Capture the cell that displays the provided text and extract its (X, Y) central coordinate. 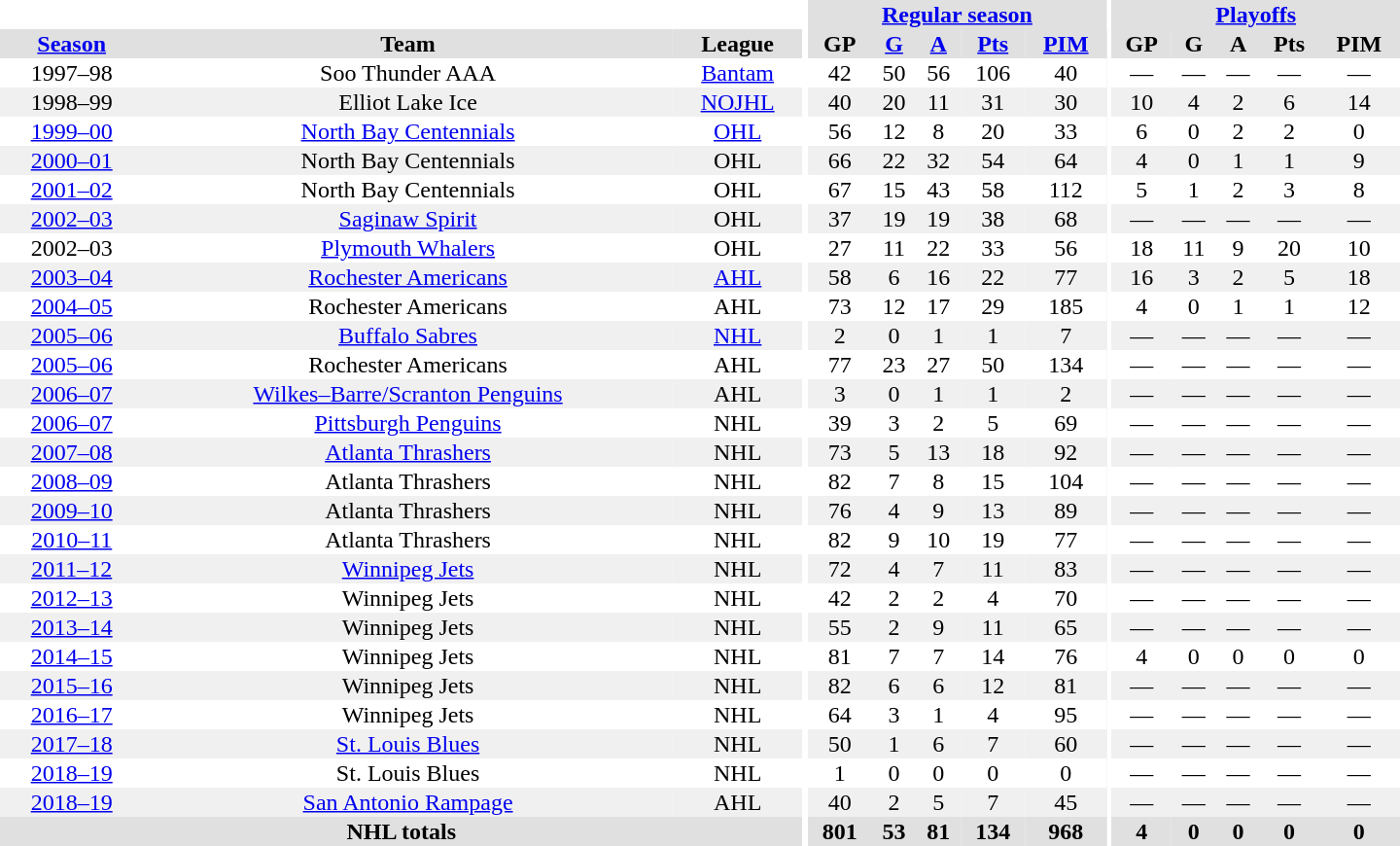
65 (1066, 627)
23 (894, 365)
92 (1066, 452)
801 (840, 831)
Team (407, 44)
43 (938, 190)
2017–18 (72, 744)
72 (840, 569)
NHL totals (402, 831)
31 (993, 102)
39 (840, 423)
2014–15 (72, 656)
37 (840, 219)
Soo Thunder AAA (407, 73)
2010–11 (72, 540)
Wilkes–Barre/Scranton Penguins (407, 394)
104 (1066, 481)
30 (1066, 102)
29 (993, 306)
2016–17 (72, 715)
32 (938, 160)
2009–10 (72, 511)
112 (1066, 190)
1997–98 (72, 73)
Buffalo Sabres (407, 335)
68 (1066, 219)
54 (993, 160)
185 (1066, 306)
Pittsburgh Penguins (407, 423)
Bantam (738, 73)
Elliot Lake Ice (407, 102)
2013–14 (72, 627)
2004–05 (72, 306)
70 (1066, 598)
66 (840, 160)
NOJHL (738, 102)
2007–08 (72, 452)
Regular season (958, 15)
1999–00 (72, 131)
55 (840, 627)
60 (1066, 744)
2008–09 (72, 481)
968 (1066, 831)
69 (1066, 423)
Playoffs (1256, 15)
67 (840, 190)
2000–01 (72, 160)
106 (993, 73)
2012–13 (72, 598)
1998–99 (72, 102)
League (738, 44)
Plymouth Whalers (407, 248)
89 (1066, 511)
2011–12 (72, 569)
53 (894, 831)
2003–04 (72, 277)
95 (1066, 715)
San Antonio Rampage (407, 802)
Season (72, 44)
38 (993, 219)
2001–02 (72, 190)
45 (1066, 802)
83 (1066, 569)
2015–16 (72, 686)
17 (938, 306)
Saginaw Spirit (407, 219)
